Extract the (X, Y) coordinate from the center of the cell holding the provided text.  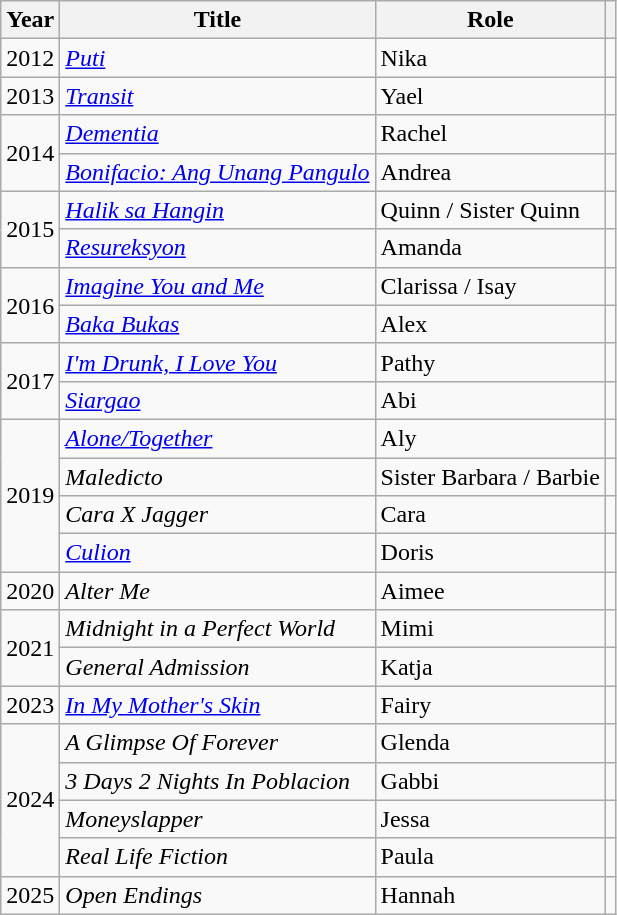
2017 (30, 381)
Moneyslapper (218, 819)
Cara (490, 515)
2019 (30, 495)
Glenda (490, 743)
Hannah (490, 895)
Sister Barbara / Barbie (490, 477)
Real Life Fiction (218, 857)
2020 (30, 591)
Aly (490, 438)
Baka Bukas (218, 324)
Andrea (490, 172)
2015 (30, 229)
2012 (30, 58)
Siargao (218, 400)
Cara X Jagger (218, 515)
2014 (30, 153)
Puti (218, 58)
3 Days 2 Nights In Poblacion (218, 781)
Mimi (490, 629)
2025 (30, 895)
Bonifacio: Ang Unang Pangulo (218, 172)
2023 (30, 705)
Alter Me (218, 591)
Abi (490, 400)
Alex (490, 324)
A Glimpse Of Forever (218, 743)
Title (218, 20)
2024 (30, 800)
Maledicto (218, 477)
Culion (218, 553)
Paula (490, 857)
General Admission (218, 667)
Role (490, 20)
I'm Drunk, I Love You (218, 362)
Transit (218, 96)
Year (30, 20)
Jessa (490, 819)
Halik sa Hangin (218, 210)
2021 (30, 648)
Katja (490, 667)
Nika (490, 58)
Amanda (490, 248)
Clarissa / Isay (490, 286)
2013 (30, 96)
Pathy (490, 362)
In My Mother's Skin (218, 705)
Dementia (218, 134)
Midnight in a Perfect World (218, 629)
Resureksyon (218, 248)
Alone/Together (218, 438)
Open Endings (218, 895)
Imagine You and Me (218, 286)
Quinn / Sister Quinn (490, 210)
Yael (490, 96)
Fairy (490, 705)
Aimee (490, 591)
Gabbi (490, 781)
Rachel (490, 134)
2016 (30, 305)
Doris (490, 553)
